Provide the (X, Y) coordinate of the cell's center where the given text is located.  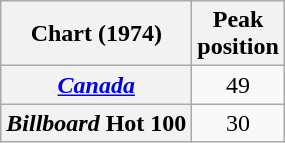
Chart (1974) (96, 34)
Canada (96, 85)
49 (238, 85)
Peakposition (238, 34)
30 (238, 123)
Billboard Hot 100 (96, 123)
